Detect which cell encompasses the target text, then output its [X, Y] center coordinate. 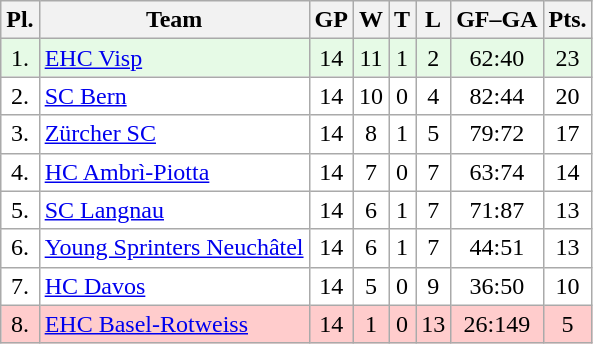
SC Langnau [174, 210]
Pl. [20, 20]
HC Ambrì-Piotta [174, 172]
79:72 [497, 134]
17 [568, 134]
Zürcher SC [174, 134]
1. [20, 58]
11 [370, 58]
Pts. [568, 20]
SC Bern [174, 96]
36:50 [497, 286]
62:40 [497, 58]
GF–GA [497, 20]
T [402, 20]
GP [331, 20]
63:74 [497, 172]
4 [434, 96]
2 [434, 58]
44:51 [497, 248]
HC Davos [174, 286]
L [434, 20]
8 [370, 134]
Team [174, 20]
23 [568, 58]
20 [568, 96]
2. [20, 96]
9 [434, 286]
EHC Visp [174, 58]
8. [20, 324]
4. [20, 172]
82:44 [497, 96]
3. [20, 134]
Young Sprinters Neuchâtel [174, 248]
71:87 [497, 210]
W [370, 20]
7. [20, 286]
EHC Basel-Rotweiss [174, 324]
5. [20, 210]
6. [20, 248]
26:149 [497, 324]
